Return [x, y] of the center of cell containing provided text 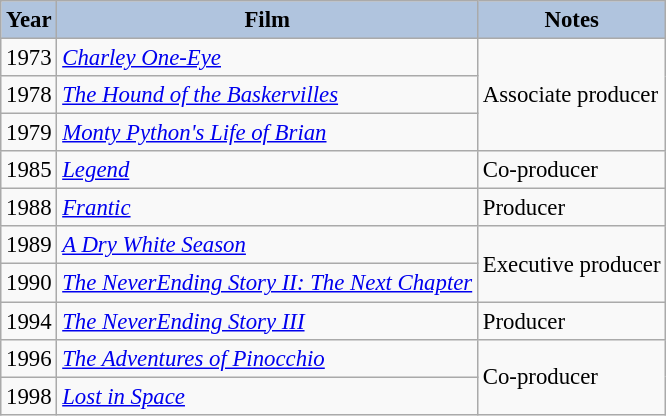
1996 [29, 358]
Lost in Space [268, 396]
1979 [29, 133]
1985 [29, 170]
1990 [29, 283]
Legend [268, 170]
The Hound of the Baskervilles [268, 95]
1988 [29, 208]
1978 [29, 95]
Monty Python's Life of Brian [268, 133]
Charley One-Eye [268, 58]
1998 [29, 396]
The Adventures of Pinocchio [268, 358]
Year [29, 20]
Film [268, 20]
Associate producer [571, 96]
1994 [29, 321]
Frantic [268, 208]
The NeverEnding Story II: The Next Chapter [268, 283]
A Dry White Season [268, 245]
1973 [29, 58]
Notes [571, 20]
Executive producer [571, 264]
The NeverEnding Story III [268, 321]
1989 [29, 245]
